Locate the cell with the specified text and output its [X, Y] center coordinate. 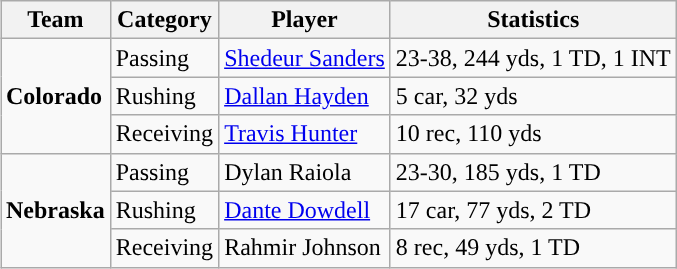
23-30, 185 yds, 1 TD [533, 172]
Dylan Raiola [305, 172]
Dallan Hayden [305, 96]
5 car, 32 yds [533, 96]
23-38, 244 yds, 1 TD, 1 INT [533, 58]
Nebraska [55, 210]
Colorado [55, 96]
Team [55, 20]
10 rec, 110 yds [533, 134]
Category [164, 20]
8 rec, 49 yds, 1 TD [533, 248]
Travis Hunter [305, 134]
Statistics [533, 20]
Rahmir Johnson [305, 248]
Shedeur Sanders [305, 58]
Player [305, 20]
Dante Dowdell [305, 210]
17 car, 77 yds, 2 TD [533, 210]
